Provide the (x, y) coordinate of the cell's center where the given text is located.  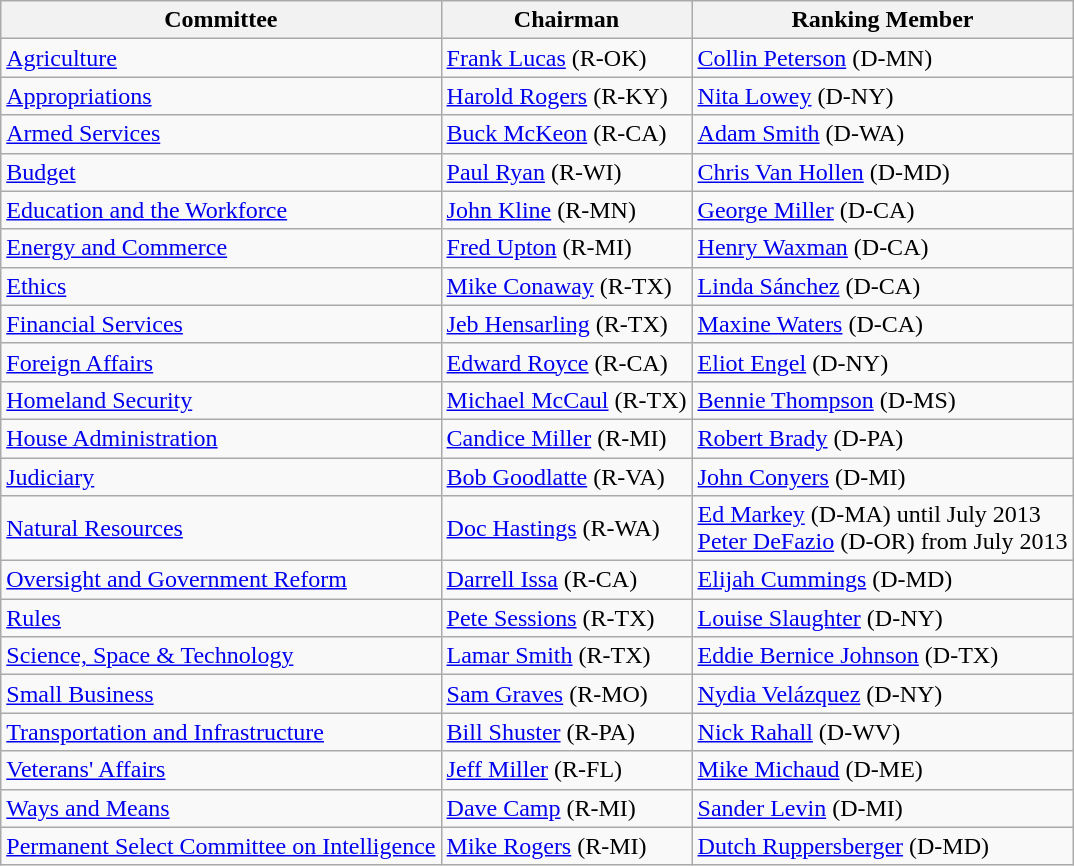
Permanent Select Committee on Intelligence (221, 846)
Robert Brady (D-PA) (882, 438)
Paul Ryan (R-WI) (566, 172)
Henry Waxman (D-CA) (882, 248)
Sander Levin (D-MI) (882, 808)
Mike Rogers (R-MI) (566, 846)
Transportation and Infrastructure (221, 732)
Ed Markey (D-MA) until July 2013Peter DeFazio (D-OR) from July 2013 (882, 528)
Harold Rogers (R-KY) (566, 96)
Maxine Waters (D-CA) (882, 324)
Appropriations (221, 96)
Linda Sánchez (D-CA) (882, 286)
Eddie Bernice Johnson (D-TX) (882, 656)
Veterans' Affairs (221, 770)
Education and the Workforce (221, 210)
Dave Camp (R-MI) (566, 808)
Nydia Velázquez (D-NY) (882, 694)
Darrell Issa (R-CA) (566, 580)
Small Business (221, 694)
Financial Services (221, 324)
Budget (221, 172)
Oversight and Government Reform (221, 580)
Bennie Thompson (D-MS) (882, 400)
Chris Van Hollen (D-MD) (882, 172)
Armed Services (221, 134)
House Administration (221, 438)
John Kline (R-MN) (566, 210)
Sam Graves (R-MO) (566, 694)
Mike Conaway (R-TX) (566, 286)
Doc Hastings (R-WA) (566, 528)
Dutch Ruppersberger (D-MD) (882, 846)
Eliot Engel (D-NY) (882, 362)
Collin Peterson (D-MN) (882, 58)
Louise Slaughter (D-NY) (882, 618)
Energy and Commerce (221, 248)
Judiciary (221, 477)
Natural Resources (221, 528)
Rules (221, 618)
Jeb Hensarling (R-TX) (566, 324)
Bill Shuster (R-PA) (566, 732)
Nick Rahall (D-WV) (882, 732)
Nita Lowey (D-NY) (882, 96)
Ethics (221, 286)
Elijah Cummings (D-MD) (882, 580)
Jeff Miller (R-FL) (566, 770)
Chairman (566, 20)
Pete Sessions (R-TX) (566, 618)
Homeland Security (221, 400)
Fred Upton (R-MI) (566, 248)
Bob Goodlatte (R-VA) (566, 477)
Mike Michaud (D-ME) (882, 770)
Candice Miller (R-MI) (566, 438)
Science, Space & Technology (221, 656)
Michael McCaul (R-TX) (566, 400)
Frank Lucas (R-OK) (566, 58)
Ranking Member (882, 20)
Committee (221, 20)
George Miller (D-CA) (882, 210)
Lamar Smith (R-TX) (566, 656)
Edward Royce (R-CA) (566, 362)
Ways and Means (221, 808)
Adam Smith (D-WA) (882, 134)
Agriculture (221, 58)
Foreign Affairs (221, 362)
John Conyers (D-MI) (882, 477)
Buck McKeon (R-CA) (566, 134)
